Determine the [X, Y] coordinate at the center of the cell enclosing the given text.  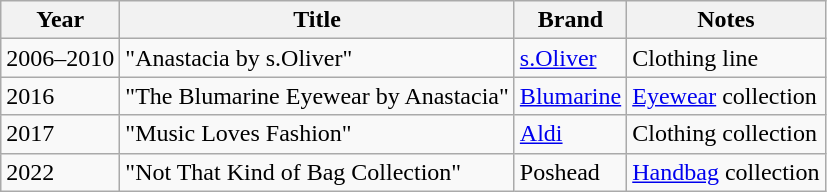
2017 [60, 134]
"Anastacia by s.Oliver" [318, 58]
2022 [60, 172]
"The Blumarine Eyewear by Anastacia" [318, 96]
Brand [570, 20]
Notes [726, 20]
2006–2010 [60, 58]
s.Oliver [570, 58]
Clothing collection [726, 134]
"Not That Kind of Bag Collection" [318, 172]
Year [60, 20]
Poshead [570, 172]
Blumarine [570, 96]
Eyewear collection [726, 96]
Title [318, 20]
2016 [60, 96]
Clothing line [726, 58]
Handbag collection [726, 172]
Aldi [570, 134]
"Music Loves Fashion" [318, 134]
